From the cell containing the given text, extract its center point as [x, y] coordinate. 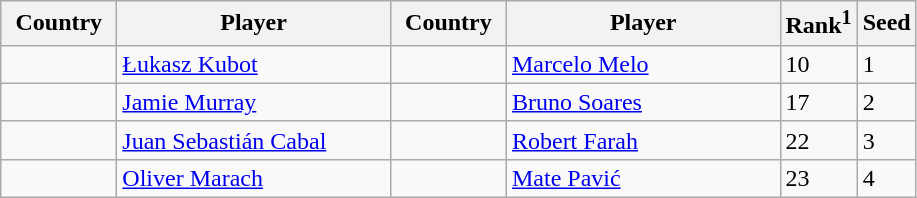
2 [886, 102]
Mate Pavić [643, 178]
Marcelo Melo [643, 64]
17 [818, 102]
Juan Sebastián Cabal [254, 140]
23 [818, 178]
Robert Farah [643, 140]
Łukasz Kubot [254, 64]
1 [886, 64]
Oliver Marach [254, 178]
Jamie Murray [254, 102]
4 [886, 178]
Bruno Soares [643, 102]
22 [818, 140]
3 [886, 140]
Rank1 [818, 24]
10 [818, 64]
Seed [886, 24]
